Capture the cell that displays the provided text and extract its (X, Y) central coordinate. 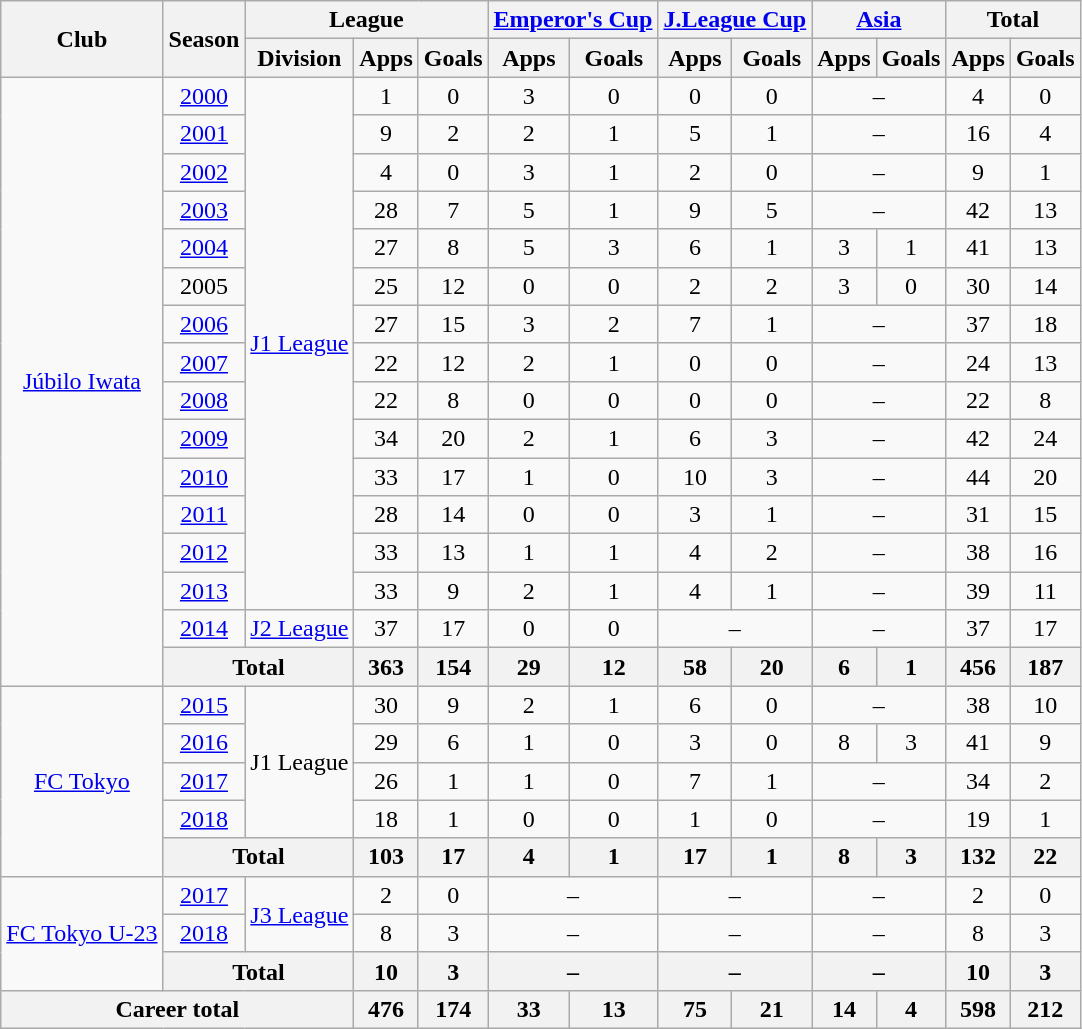
58 (695, 667)
2006 (204, 324)
J3 League (300, 914)
2001 (204, 134)
132 (978, 857)
212 (1045, 1009)
FC Tokyo (82, 781)
Division (300, 58)
Club (82, 39)
League (366, 20)
19 (978, 819)
21 (772, 1009)
J2 League (300, 629)
Season (204, 39)
39 (978, 591)
187 (1045, 667)
2013 (204, 591)
Júbilo Iwata (82, 382)
2000 (204, 96)
75 (695, 1009)
2008 (204, 400)
31 (978, 515)
2007 (204, 362)
2012 (204, 553)
Asia (879, 20)
174 (453, 1009)
2016 (204, 743)
103 (386, 857)
456 (978, 667)
363 (386, 667)
2005 (204, 286)
2003 (204, 210)
J.League Cup (735, 20)
598 (978, 1009)
Career total (178, 1009)
2011 (204, 515)
25 (386, 286)
2014 (204, 629)
Emperor's Cup (573, 20)
26 (386, 781)
44 (978, 477)
FC Tokyo U-23 (82, 933)
11 (1045, 591)
2015 (204, 705)
476 (386, 1009)
2004 (204, 248)
154 (453, 667)
2009 (204, 438)
2002 (204, 172)
2010 (204, 477)
